Capture the cell that displays the provided text and extract its [X, Y] central coordinate. 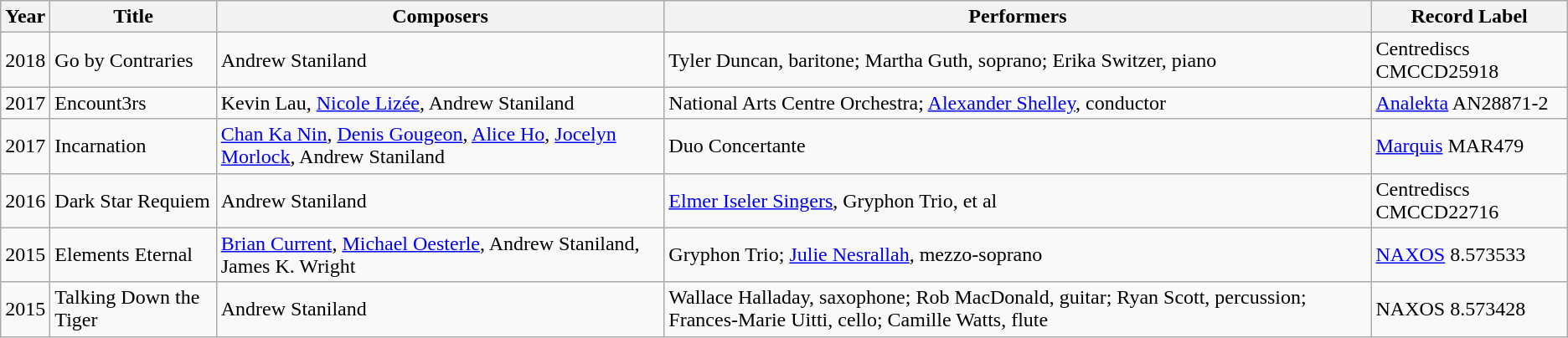
Performers [1018, 17]
Gryphon Trio; Julie Nesrallah, mezzo-soprano [1018, 254]
Encount3rs [133, 103]
Elmer Iseler Singers, Gryphon Trio, et al [1018, 201]
Year [25, 17]
2016 [25, 201]
Record Label [1469, 17]
2018 [25, 60]
Marquis MAR479 [1469, 146]
National Arts Centre Orchestra; Alexander Shelley, conductor [1018, 103]
Talking Down the Tiger [133, 310]
Centrediscs CMCCD22716 [1469, 201]
Dark Star Requiem [133, 201]
Duo Concertante [1018, 146]
Brian Current, Michael Oesterle, Andrew Staniland, James K. Wright [441, 254]
Elements Eternal [133, 254]
Title [133, 17]
Chan Ka Nin, Denis Gougeon, Alice Ho, Jocelyn Morlock, Andrew Staniland [441, 146]
Analekta AN28871-2 [1469, 103]
Incarnation [133, 146]
Wallace Halladay, saxophone; Rob MacDonald, guitar; Ryan Scott, percussion; Frances-Marie Uitti, cello; Camille Watts, flute [1018, 310]
NAXOS 8.573533 [1469, 254]
NAXOS 8.573428 [1469, 310]
Go by Contraries [133, 60]
Tyler Duncan, baritone; Martha Guth, soprano; Erika Switzer, piano [1018, 60]
Centrediscs CMCCD25918 [1469, 60]
Kevin Lau, Nicole Lizée, Andrew Staniland [441, 103]
Composers [441, 17]
